Search for the cell housing the specified text and yield its (X, Y) center coordinate. 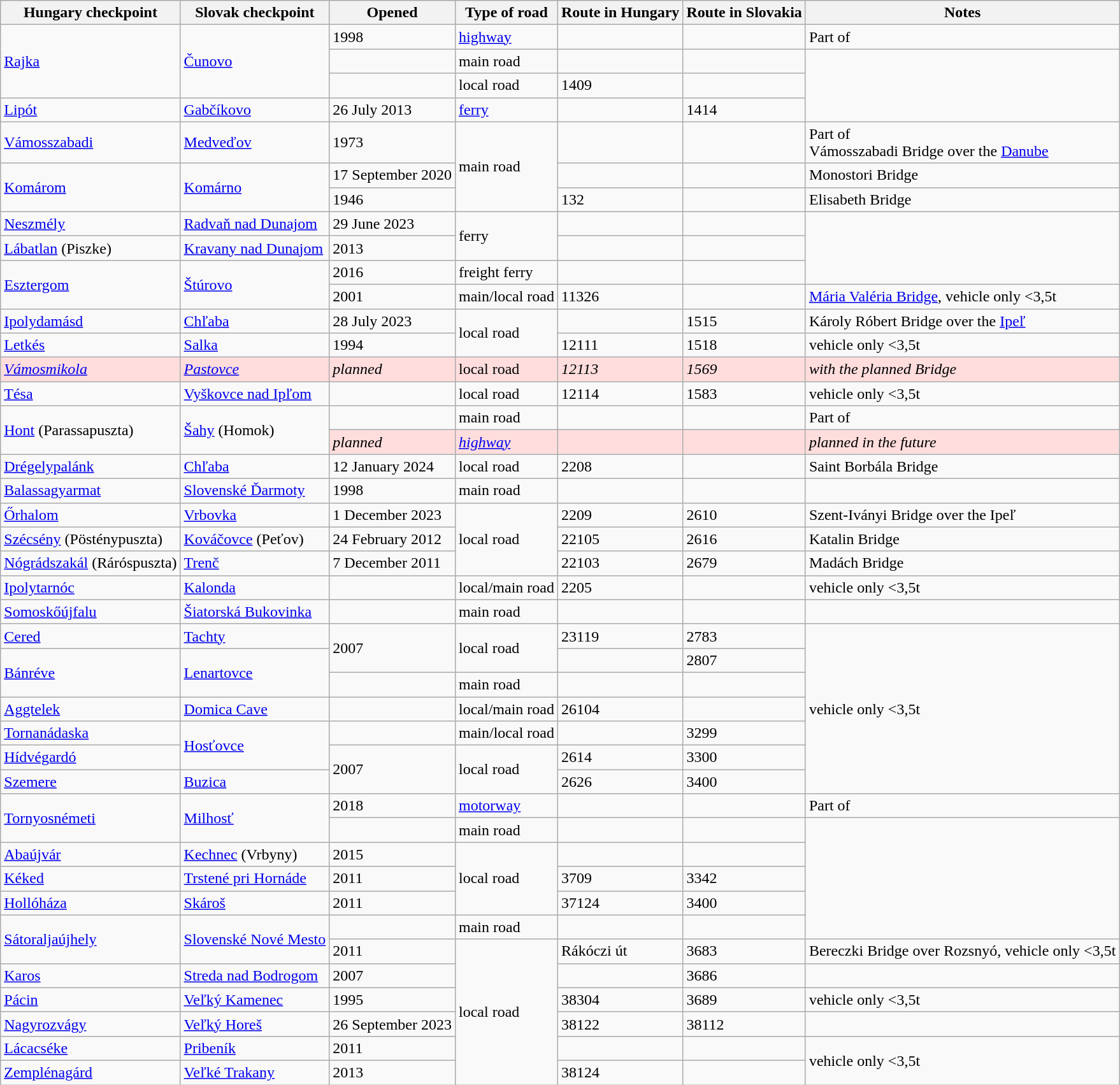
Buzica (255, 782)
Kechnec (Vrbyny) (255, 854)
with the planned Bridge (962, 370)
Vrbovka (255, 515)
2015 (392, 854)
Szemere (90, 782)
37124 (620, 903)
Pácin (90, 1000)
Slovak checkpoint (255, 13)
1973 (392, 143)
1994 (392, 345)
Tachty (255, 636)
planned in the future (962, 442)
132 (620, 199)
38124 (620, 1072)
26 September 2023 (392, 1024)
1569 (744, 370)
26104 (620, 709)
2626 (620, 782)
Route in Slovakia (744, 13)
Károly Róbert Bridge over the Ipeľ (962, 320)
Mária Valéria Bridge, vehicle only <3,5t (962, 296)
Veľký Kamenec (255, 1000)
2807 (744, 660)
12113 (620, 370)
Nógrádszakál (Ráróspuszta) (90, 563)
Kéked (90, 879)
Lenartovce (255, 672)
12114 (620, 394)
Hont (Parassapuszta) (90, 430)
2783 (744, 636)
3709 (620, 879)
Katalin Bridge (962, 539)
2616 (744, 539)
Esztergom (90, 284)
Elisabeth Bridge (962, 199)
Rajka (90, 61)
Hungary checkpoint (90, 13)
Kravany nad Dunajom (255, 248)
Vámosszabadi (90, 143)
24 February 2012 (392, 539)
Trenč (255, 563)
Šahy (Homok) (255, 430)
23119 (620, 636)
Radvaň nad Dunajom (255, 224)
Tornanádaska (90, 733)
22105 (620, 539)
Hollóháza (90, 903)
Route in Hungary (620, 13)
2016 (392, 272)
Balassagyarmat (90, 491)
3689 (744, 1000)
Skároš (255, 903)
Milhosť (255, 818)
3300 (744, 758)
2208 (620, 466)
Opened (392, 13)
3299 (744, 733)
Slovenské Nové Mesto (255, 939)
Drégelypalánk (90, 466)
Gabčíkovo (255, 110)
Somoskőújfalu (90, 612)
22103 (620, 563)
12 January 2024 (392, 466)
28 July 2023 (392, 320)
Aggtelek (90, 709)
2209 (620, 515)
Slovenské Ďarmoty (255, 491)
Bereczki Bridge over Rozsnyó, vehicle only <3,5t (962, 951)
Salka (255, 345)
Karos (90, 975)
Zemplénagárd (90, 1072)
26 July 2013 (392, 110)
Őrhalom (90, 515)
Sátoraljaújhely (90, 939)
1518 (744, 345)
Lábatlan (Piszke) (90, 248)
Hídvégardó (90, 758)
Štúrovo (255, 284)
Veľký Horeš (255, 1024)
Lipót (90, 110)
2018 (392, 806)
Rákóczi út (620, 951)
Domica Cave (255, 709)
Cered (90, 636)
1995 (392, 1000)
38122 (620, 1024)
Hosťovce (255, 745)
11326 (620, 296)
Notes (962, 13)
Kováčovce (Peťov) (255, 539)
2614 (620, 758)
Madách Bridge (962, 563)
1409 (620, 85)
2679 (744, 563)
1515 (744, 320)
1946 (392, 199)
Type of road (506, 13)
Komárom (90, 187)
38112 (744, 1024)
3686 (744, 975)
2205 (620, 587)
Lácacséke (90, 1048)
1414 (744, 110)
Veľké Trakany (255, 1072)
freight ferry (506, 272)
Pribeník (255, 1048)
Šiatorská Bukovinka (255, 612)
Vámosmikola (90, 370)
Monostori Bridge (962, 175)
Szent-Iványi Bridge over the Ipeľ (962, 515)
Pastovce (255, 370)
12111 (620, 345)
1583 (744, 394)
Bánréve (90, 672)
Streda nad Bodrogom (255, 975)
Szécsény (Pösténypuszta) (90, 539)
Tésa (90, 394)
7 December 2011 (392, 563)
Part of Vámosszabadi Bridge over the Danube (962, 143)
2001 (392, 296)
Abaújvár (90, 854)
Letkés (90, 345)
3342 (744, 879)
motorway (506, 806)
38304 (620, 1000)
Kalonda (255, 587)
Komárno (255, 187)
Tornyosnémeti (90, 818)
29 June 2023 (392, 224)
Neszmély (90, 224)
Saint Borbála Bridge (962, 466)
Nagyrozvágy (90, 1024)
Medveďov (255, 143)
Trstené pri Hornáde (255, 879)
Ipolytarnóc (90, 587)
Ipolydamásd (90, 320)
2610 (744, 515)
3683 (744, 951)
1 December 2023 (392, 515)
17 September 2020 (392, 175)
Vyškovce nad Ipľom (255, 394)
Čunovo (255, 61)
